Find where the given text appears and provide that cell's center as (X, Y) coordinate. 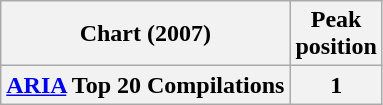
Peakposition (336, 34)
1 (336, 85)
Chart (2007) (146, 34)
ARIA Top 20 Compilations (146, 85)
